Detect which cell encompasses the target text, then output its [X, Y] center coordinate. 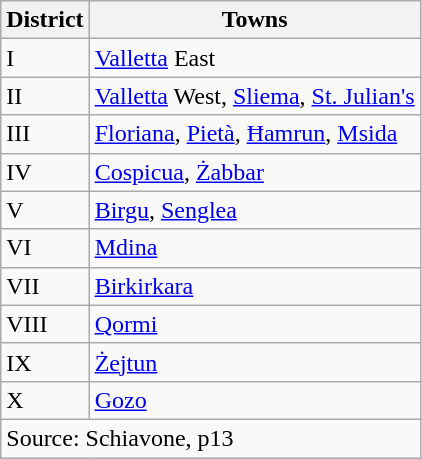
VI [45, 248]
Qormi [254, 324]
Floriana, Pietà, Ħamrun, Msida [254, 134]
II [45, 96]
Gozo [254, 400]
Birgu, Senglea [254, 210]
IX [45, 362]
Towns [254, 20]
Source: Schiavone, p13 [210, 438]
VII [45, 286]
IV [45, 172]
I [45, 58]
Żejtun [254, 362]
V [45, 210]
District [45, 20]
Valletta West, Sliema, St. Julian's [254, 96]
X [45, 400]
Mdina [254, 248]
Cospicua, Żabbar [254, 172]
III [45, 134]
VIII [45, 324]
Valletta East [254, 58]
Birkirkara [254, 286]
